Identify which cell holds the provided text, then report its [X, Y] central coordinate. 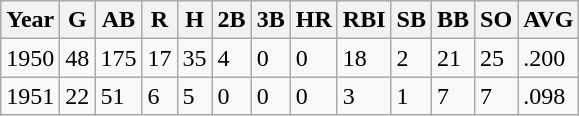
175 [118, 58]
SO [496, 20]
51 [118, 96]
48 [78, 58]
2B [232, 20]
BB [452, 20]
1 [411, 96]
35 [194, 58]
AVG [548, 20]
Year [30, 20]
3 [364, 96]
1950 [30, 58]
R [160, 20]
18 [364, 58]
2 [411, 58]
21 [452, 58]
25 [496, 58]
SB [411, 20]
1951 [30, 96]
HR [314, 20]
RBI [364, 20]
G [78, 20]
17 [160, 58]
.098 [548, 96]
6 [160, 96]
5 [194, 96]
.200 [548, 58]
H [194, 20]
AB [118, 20]
4 [232, 58]
3B [270, 20]
22 [78, 96]
